Return [x, y] of the center of cell containing provided text 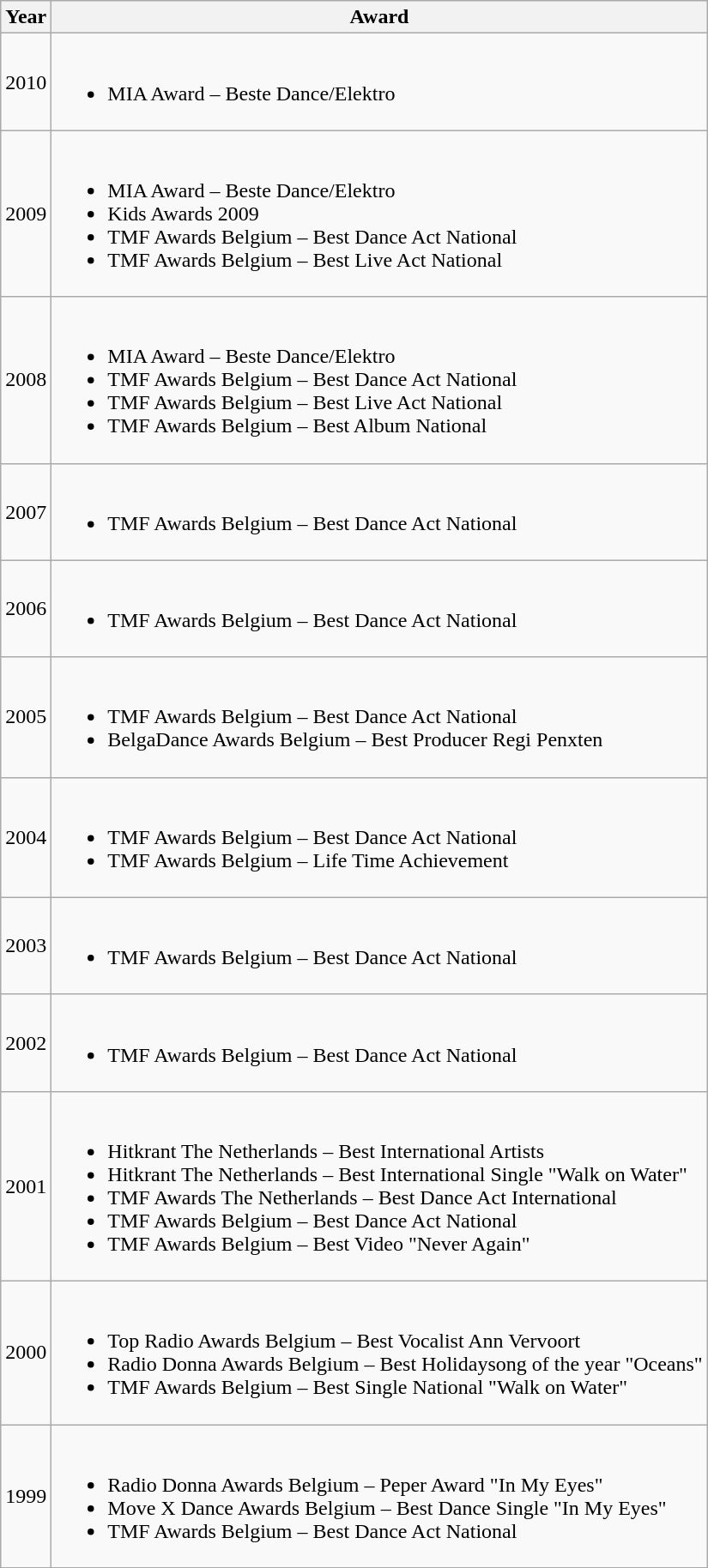
2008 [26, 380]
TMF Awards Belgium – Best Dance Act NationalBelgaDance Awards Belgium – Best Producer Regi Penxten [379, 717]
TMF Awards Belgium – Best Dance Act NationalTMF Awards Belgium – Life Time Achievement [379, 837]
Year [26, 17]
1999 [26, 1496]
MIA Award – Beste Dance/ElektroKids Awards 2009TMF Awards Belgium – Best Dance Act NationalTMF Awards Belgium – Best Live Act National [379, 214]
2002 [26, 1043]
2001 [26, 1185]
2000 [26, 1352]
2003 [26, 945]
2009 [26, 214]
MIA Award – Beste Dance/Elektro [379, 82]
2007 [26, 511]
2004 [26, 837]
2005 [26, 717]
2010 [26, 82]
Award [379, 17]
2006 [26, 609]
